Find where the given text appears and provide that cell's center as [x, y] coordinate. 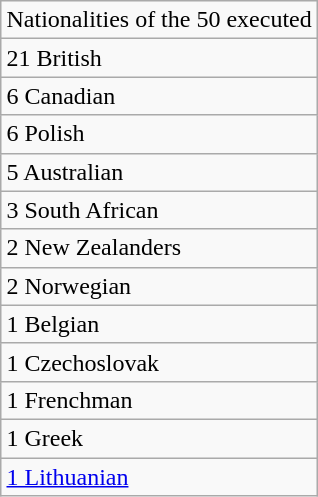
3 South African [159, 210]
1 Frenchman [159, 400]
1 Greek [159, 438]
6 Canadian [159, 96]
6 Polish [159, 134]
1 Lithuanian [159, 477]
21 British [159, 58]
5 Australian [159, 172]
1 Belgian [159, 324]
Nationalities of the 50 executed [159, 20]
2 New Zealanders [159, 248]
1 Czechoslovak [159, 362]
2 Norwegian [159, 286]
